Search for the cell housing the specified text and yield its (X, Y) center coordinate. 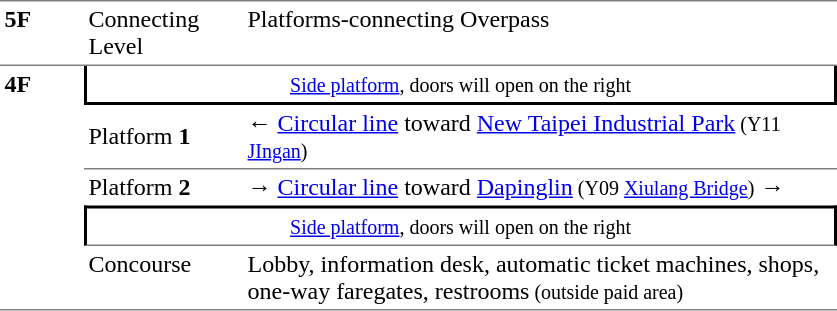
Platforms-connecting Overpass (540, 34)
Platform 2 (164, 188)
Concourse (164, 278)
Platform 1 (164, 137)
4F (42, 188)
5F (42, 34)
Connecting Level (164, 34)
← Circular line toward New Taipei Industrial Park (Y11 JIngan) (540, 137)
Lobby, information desk, automatic ticket machines, shops, one-way faregates, restrooms (outside paid area) (540, 278)
→ Circular line toward Dapinglin (Y09 Xiulang Bridge) → (540, 188)
